Search for the cell housing the specified text and yield its [x, y] center coordinate. 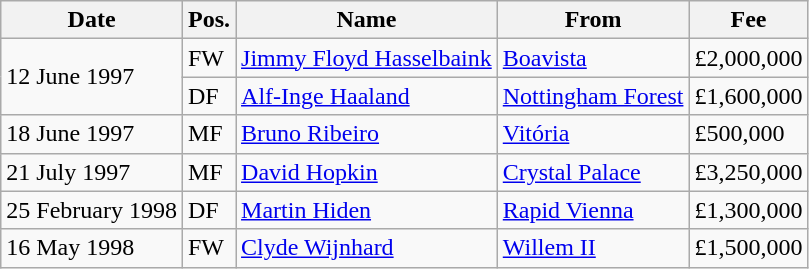
Martin Hiden [367, 210]
£500,000 [748, 134]
Date [92, 20]
£3,250,000 [748, 172]
25 February 1998 [92, 210]
£2,000,000 [748, 58]
Vitória [593, 134]
£1,500,000 [748, 248]
18 June 1997 [92, 134]
16 May 1998 [92, 248]
Name [367, 20]
£1,600,000 [748, 96]
£1,300,000 [748, 210]
12 June 1997 [92, 77]
From [593, 20]
21 July 1997 [92, 172]
Willem II [593, 248]
Clyde Wijnhard [367, 248]
Pos. [208, 20]
Boavista [593, 58]
Nottingham Forest [593, 96]
Jimmy Floyd Hasselbaink [367, 58]
Crystal Palace [593, 172]
Alf-Inge Haaland [367, 96]
Fee [748, 20]
David Hopkin [367, 172]
Rapid Vienna [593, 210]
Bruno Ribeiro [367, 134]
